Capture the cell that displays the provided text and extract its [x, y] central coordinate. 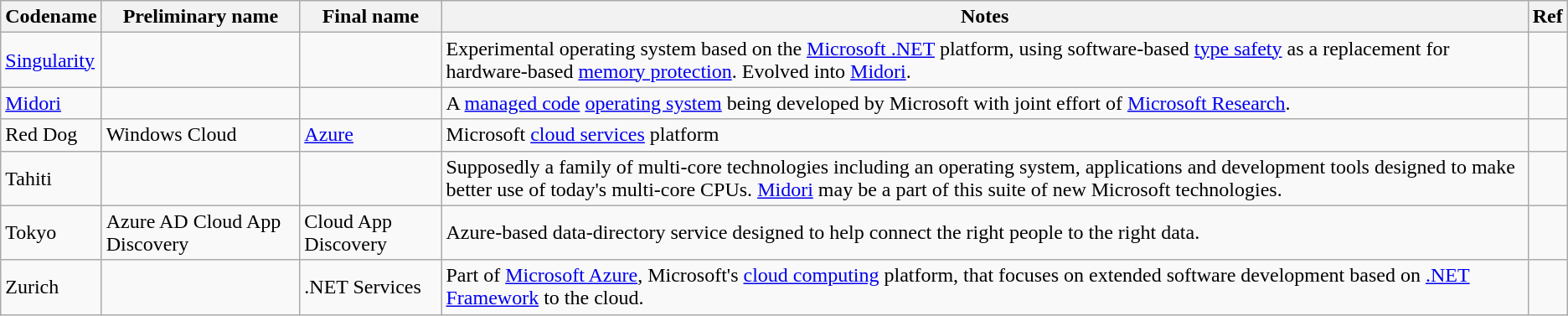
Preliminary name [201, 17]
Codename [51, 17]
Azure-based data-directory service designed to help connect the right people to the right data. [985, 233]
A managed code operating system being developed by Microsoft with joint effort of Microsoft Research. [985, 103]
Zurich [51, 287]
.NET Services [370, 287]
Cloud App Discovery [370, 233]
Tahiti [51, 178]
Azure [370, 135]
Part of Microsoft Azure, Microsoft's cloud computing platform, that focuses on extended software development based on .NET Framework to the cloud. [985, 287]
Tokyo [51, 233]
Midori [51, 103]
Microsoft cloud services platform [985, 135]
Ref [1548, 17]
Notes [985, 17]
Azure AD Cloud App Discovery [201, 233]
Windows Cloud [201, 135]
Singularity [51, 60]
Final name [370, 17]
Red Dog [51, 135]
